Output the (X, Y) coordinate of the center of the cell containing the given text.  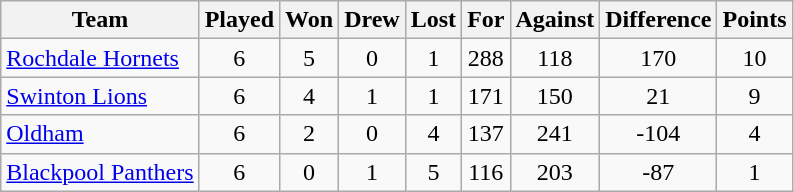
Lost (433, 20)
Blackpool Panthers (100, 172)
241 (555, 134)
170 (658, 58)
Won (310, 20)
10 (754, 58)
-87 (658, 172)
21 (658, 96)
9 (754, 96)
Against (555, 20)
150 (555, 96)
Drew (372, 20)
Points (754, 20)
For (486, 20)
203 (555, 172)
116 (486, 172)
Team (100, 20)
2 (310, 134)
171 (486, 96)
Rochdale Hornets (100, 58)
Played (239, 20)
288 (486, 58)
-104 (658, 134)
137 (486, 134)
Swinton Lions (100, 96)
Difference (658, 20)
Oldham (100, 134)
118 (555, 58)
